For the text-containing cell, return its midpoint in (X, Y) coordinate format. 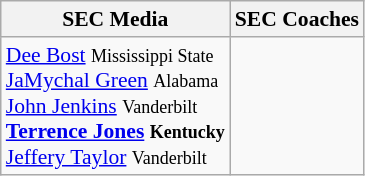
SEC Media (116, 19)
Dee Bost Mississippi StateJaMychal Green AlabamaJohn Jenkins VanderbiltTerrence Jones KentuckyJeffery Taylor Vanderbilt (116, 106)
SEC Coaches (297, 19)
